Return (x, y) of the center of cell containing provided text 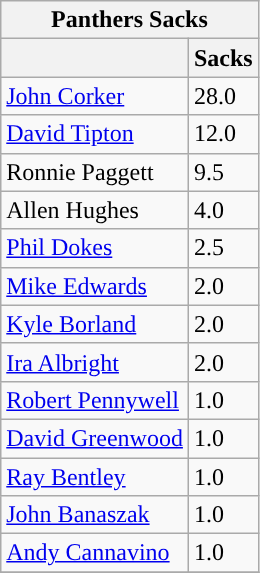
David Tipton (95, 134)
Ray Bentley (95, 477)
Ira Albright (95, 362)
2.5 (223, 248)
28.0 (223, 96)
Panthers Sacks (130, 20)
Robert Pennywell (95, 400)
David Greenwood (95, 438)
12.0 (223, 134)
Allen Hughes (95, 210)
Ronnie Paggett (95, 172)
Andy Cannavino (95, 553)
John Banaszak (95, 515)
9.5 (223, 172)
Mike Edwards (95, 286)
John Corker (95, 96)
Sacks (223, 58)
Phil Dokes (95, 248)
4.0 (223, 210)
Kyle Borland (95, 324)
